Capture the cell that displays the provided text and extract its [X, Y] central coordinate. 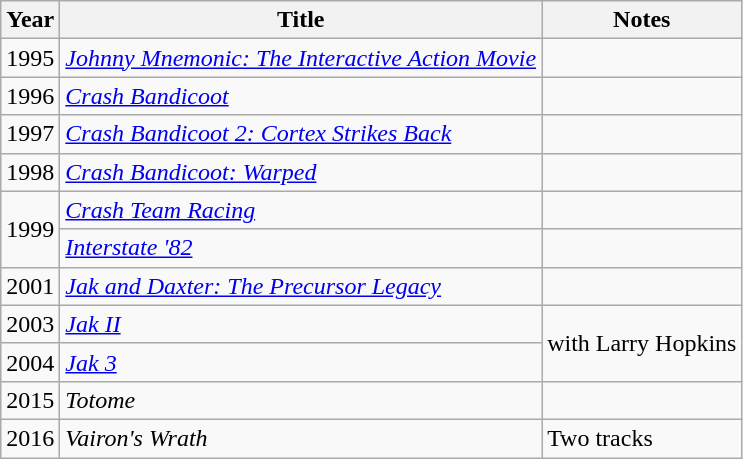
Interstate '82 [301, 248]
Year [30, 20]
1995 [30, 58]
2001 [30, 286]
Jak 3 [301, 362]
1997 [30, 134]
Crash Bandicoot: Warped [301, 172]
2003 [30, 324]
2015 [30, 400]
2004 [30, 362]
Crash Bandicoot [301, 96]
2016 [30, 438]
Crash Team Racing [301, 210]
1999 [30, 229]
Vairon's Wrath [301, 438]
Title [301, 20]
with Larry Hopkins [642, 343]
Notes [642, 20]
Two tracks [642, 438]
Crash Bandicoot 2: Cortex Strikes Back [301, 134]
1998 [30, 172]
1996 [30, 96]
Jak and Daxter: The Precursor Legacy [301, 286]
Totome [301, 400]
Johnny Mnemonic: The Interactive Action Movie [301, 58]
Jak II [301, 324]
